Detect which cell encompasses the target text, then output its [X, Y] center coordinate. 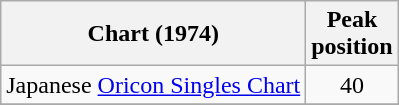
Chart (1974) [154, 34]
Japanese Oricon Singles Chart [154, 85]
Peakposition [352, 34]
40 [352, 85]
